Return the (x, y) coordinate for the center point of the cell that contains the specified text.  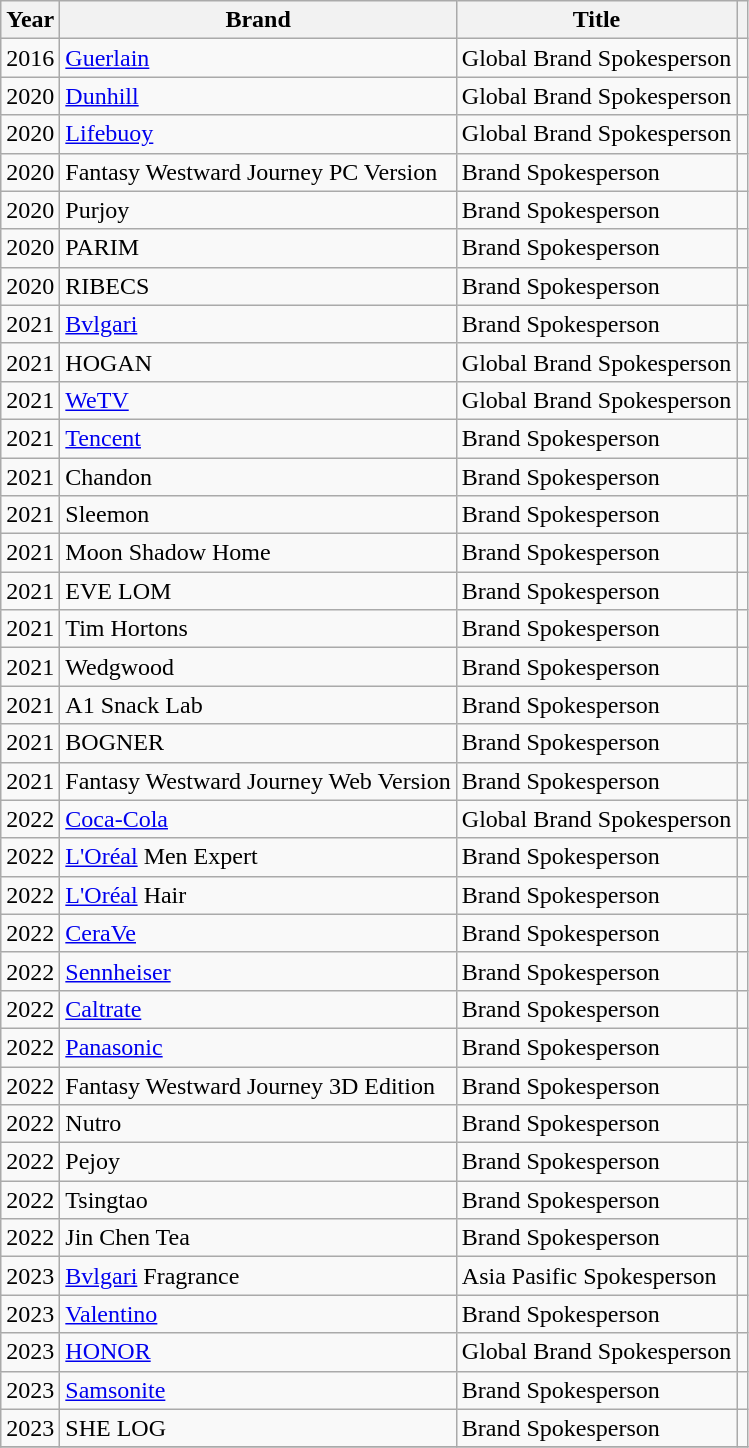
Wedgwood (258, 667)
CeraVe (258, 933)
HOGAN (258, 362)
Fantasy Westward Journey 3D Edition (258, 1085)
Title (596, 20)
Tim Hortons (258, 629)
Coca-Cola (258, 819)
Year (30, 20)
Fantasy Westward Journey Web Version (258, 781)
BOGNER (258, 743)
Nutro (258, 1124)
Panasonic (258, 1047)
Jin Chen Tea (258, 1238)
A1 Snack Lab (258, 705)
Purjoy (258, 210)
Valentino (258, 1314)
Bvlgari Fragrance (258, 1276)
L'Oréal Hair (258, 895)
EVE LOM (258, 591)
Lifebuoy (258, 134)
Fantasy Westward Journey PC Version (258, 172)
PARIM (258, 248)
WeTV (258, 400)
HONOR (258, 1352)
Bvlgari (258, 324)
2016 (30, 58)
SHE LOG (258, 1428)
Chandon (258, 477)
L'Oréal Men Expert (258, 857)
Moon Shadow Home (258, 553)
RIBECS (258, 286)
Samsonite (258, 1390)
Caltrate (258, 1009)
Tencent (258, 438)
Asia Pasific Spokesperson (596, 1276)
Pejoy (258, 1162)
Brand (258, 20)
Tsingtao (258, 1200)
Dunhill (258, 96)
Sennheiser (258, 971)
Sleemon (258, 515)
Guerlain (258, 58)
